Pinpoint the cell where the given text exists, returning its (x, y) midpoint coordinate. 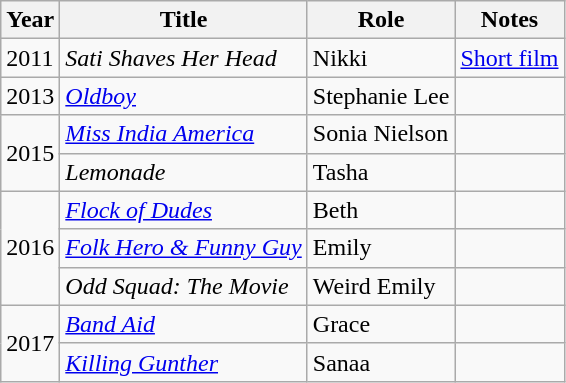
Sonia Nielson (381, 134)
Odd Squad: The Movie (184, 286)
Year (30, 20)
Weird Emily (381, 286)
Tasha (381, 172)
Miss India America (184, 134)
Nikki (381, 58)
Killing Gunther (184, 362)
Grace (381, 324)
Beth (381, 210)
Title (184, 20)
2015 (30, 153)
Stephanie Lee (381, 96)
Role (381, 20)
Flock of Dudes (184, 210)
Band Aid (184, 324)
Sanaa (381, 362)
Sati Shaves Her Head (184, 58)
Lemonade (184, 172)
2016 (30, 248)
Folk Hero & Funny Guy (184, 248)
Notes (510, 20)
2011 (30, 58)
Oldboy (184, 96)
Short film (510, 58)
Emily (381, 248)
2013 (30, 96)
2017 (30, 343)
